From the cell containing the given text, extract its center point as (x, y) coordinate. 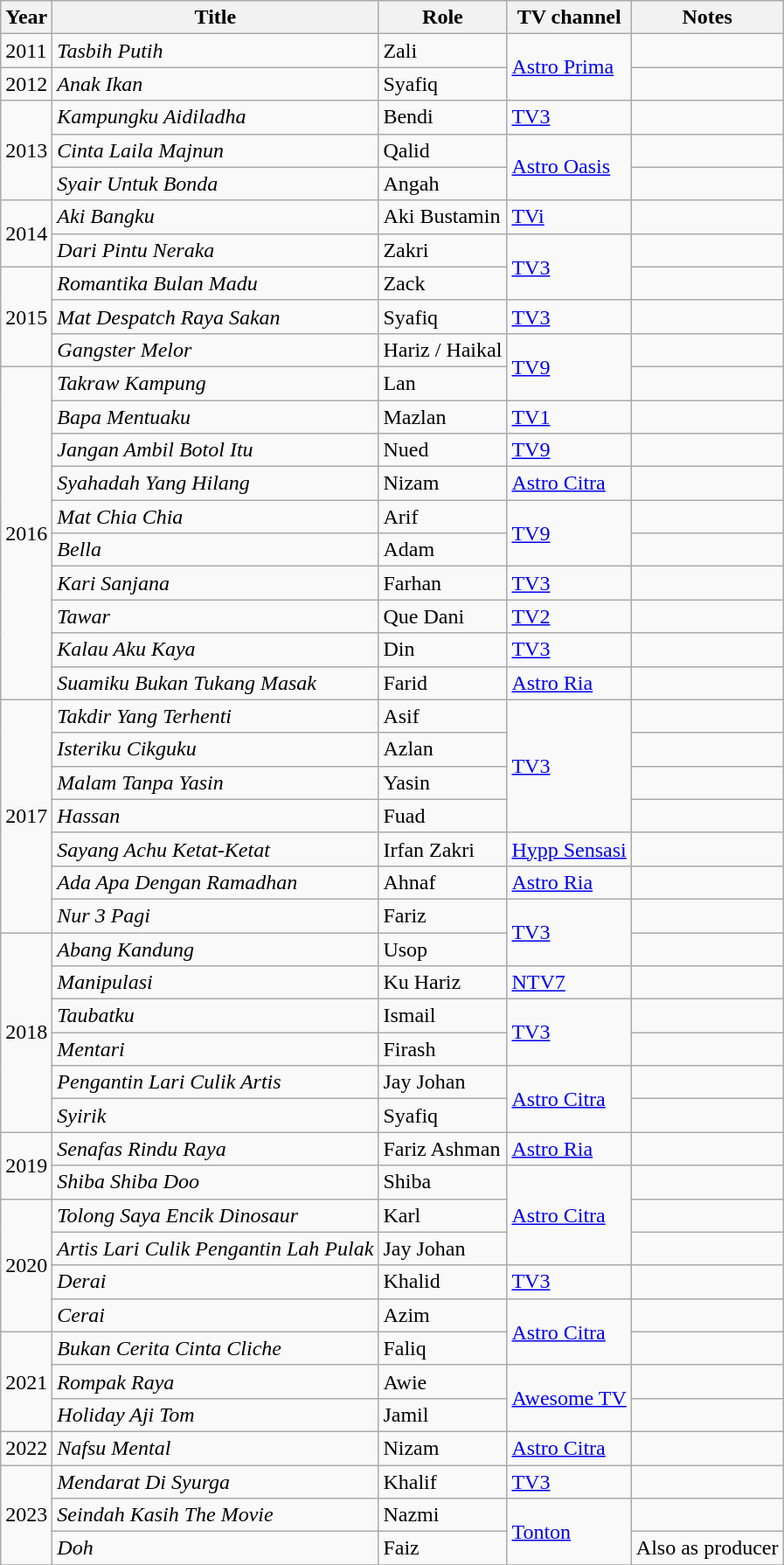
2021 (26, 1381)
Jamil (442, 1415)
Doh (215, 1548)
Asif (442, 716)
Hypp Sensasi (569, 849)
Fariz (442, 915)
Gangster Melor (215, 350)
Hassan (215, 816)
Taubatku (215, 1016)
Title (215, 17)
Nazmi (442, 1515)
2019 (26, 1165)
Awie (442, 1381)
Mat Despatch Raya Sakan (215, 316)
Faliq (442, 1348)
Khalid (442, 1282)
Mazlan (442, 417)
Nued (442, 450)
Din (442, 650)
Bapa Mentuaku (215, 417)
2012 (26, 84)
Farhan (442, 583)
2014 (26, 233)
Karl (442, 1215)
Anak Ikan (215, 84)
Azlan (442, 749)
Nafsu Mental (215, 1448)
Nur 3 Pagi (215, 915)
Que Dani (442, 616)
Takdir Yang Terhenti (215, 716)
Senafas Rindu Raya (215, 1149)
TVi (569, 217)
Aki Bangku (215, 217)
Azim (442, 1315)
Seindah Kasih The Movie (215, 1515)
Mentari (215, 1049)
Notes (707, 17)
2011 (26, 51)
2016 (26, 533)
Abang Kandung (215, 949)
Syahadah Yang Hilang (215, 483)
Qalid (442, 150)
Bendi (442, 117)
Cerai (215, 1315)
Zali (442, 51)
Artis Lari Culik Pengantin Lah Pulak (215, 1249)
2023 (26, 1515)
Kalau Aku Kaya (215, 650)
Rompak Raya (215, 1381)
Mendarat Di Syurga (215, 1482)
2017 (26, 816)
2013 (26, 150)
Shiba Shiba Doo (215, 1182)
Jangan Ambil Botol Itu (215, 450)
Isteriku Cikguku (215, 749)
Manipulasi (215, 983)
Tawar (215, 616)
2020 (26, 1265)
2015 (26, 316)
Arif (442, 517)
Angah (442, 184)
Khalif (442, 1482)
TV1 (569, 417)
Syair Untuk Bonda (215, 184)
Tasbih Putih (215, 51)
Aki Bustamin (442, 217)
Role (442, 17)
Romantika Bulan Madu (215, 283)
Shiba (442, 1182)
Dari Pintu Neraka (215, 250)
Ku Hariz (442, 983)
Suamiku Bukan Tukang Masak (215, 683)
Adam (442, 550)
Firash (442, 1049)
Astro Prima (569, 67)
Astro Oasis (569, 167)
Usop (442, 949)
Hariz / Haikal (442, 350)
NTV7 (569, 983)
Holiday Aji Tom (215, 1415)
2022 (26, 1448)
Fuad (442, 816)
Kampungku Aidiladha (215, 117)
Tolong Saya Encik Dinosaur (215, 1215)
Ismail (442, 1016)
Malam Tanpa Yasin (215, 782)
Zakri (442, 250)
Faiz (442, 1548)
Yasin (442, 782)
2018 (26, 1032)
Year (26, 17)
Zack (442, 283)
Ada Apa Dengan Ramadhan (215, 882)
Ahnaf (442, 882)
Awesome TV (569, 1398)
Also as producer (707, 1548)
Kari Sanjana (215, 583)
Farid (442, 683)
Takraw Kampung (215, 383)
Mat Chia Chia (215, 517)
Cinta Laila Majnun (215, 150)
Bella (215, 550)
Tonton (569, 1532)
Lan (442, 383)
Pengantin Lari Culik Artis (215, 1082)
Derai (215, 1282)
Fariz Ashman (442, 1149)
Bukan Cerita Cinta Cliche (215, 1348)
Sayang Achu Ketat-Ketat (215, 849)
TV2 (569, 616)
Irfan Zakri (442, 849)
Syirik (215, 1116)
TV channel (569, 17)
